Provide the [X, Y] coordinate of the cell's center where the given text is located.  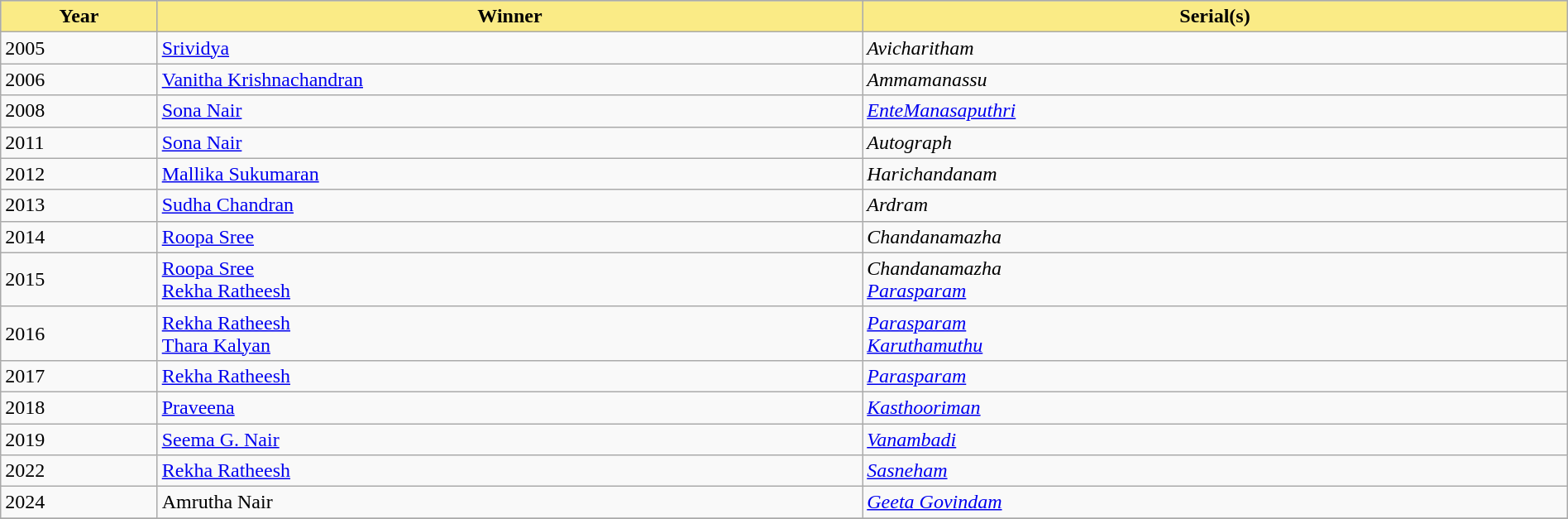
2016 [79, 333]
2015 [79, 280]
Avicharitham [1216, 48]
Praveena [509, 407]
Parasparam Karuthamuthu [1216, 333]
Kasthooriman [1216, 407]
Year [79, 17]
2005 [79, 48]
2013 [79, 205]
Srividya [509, 48]
2019 [79, 440]
2012 [79, 174]
2017 [79, 376]
Parasparam [1216, 376]
EnteManasaputhri [1216, 111]
Vanambadi [1216, 440]
Sasneham [1216, 471]
Roopa Sree [509, 237]
ChandanamazhaParasparam [1216, 280]
Sudha Chandran [509, 205]
Rekha Ratheesh Thara Kalyan [509, 333]
Harichandanam [1216, 174]
Mallika Sukumaran [509, 174]
2008 [79, 111]
2014 [79, 237]
Vanitha Krishnachandran [509, 79]
2018 [79, 407]
Chandanamazha [1216, 237]
2022 [79, 471]
Ammamanassu [1216, 79]
Seema G. Nair [509, 440]
Geeta Govindam [1216, 502]
Amrutha Nair [509, 502]
Roopa Sree Rekha Ratheesh [509, 280]
2006 [79, 79]
Winner [509, 17]
Serial(s) [1216, 17]
2024 [79, 502]
2011 [79, 142]
Autograph [1216, 142]
Ardram [1216, 205]
